Identify which cell holds the provided text, then report its [X, Y] central coordinate. 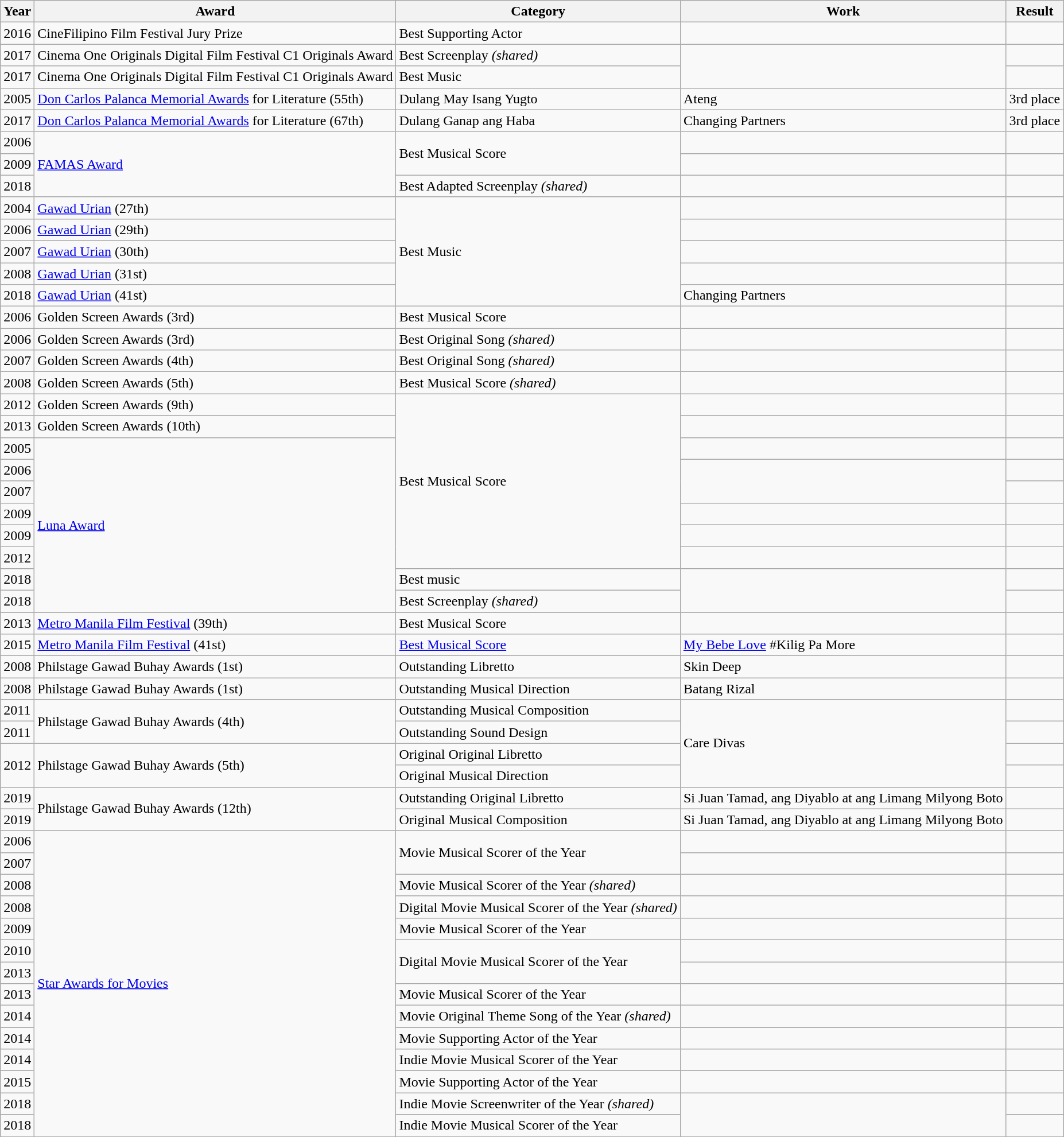
Outstanding Sound Design [538, 732]
Gawad Urian (27th) [215, 208]
Dulang May Isang Yugto [538, 99]
Outstanding Musical Composition [538, 711]
Digital Movie Musical Scorer of the Year [538, 961]
Don Carlos Palanca Memorial Awards for Literature (67th) [215, 121]
Original Original Libretto [538, 754]
Care Divas [843, 743]
Star Awards for Movies [215, 984]
Outstanding Libretto [538, 667]
Movie Musical Scorer of the Year (shared) [538, 885]
Year [17, 11]
2016 [17, 33]
Skin Deep [843, 667]
Result [1035, 11]
Movie Original Theme Song of the Year (shared) [538, 1016]
Best music [538, 579]
Metro Manila Film Festival (39th) [215, 623]
FAMAS Award [215, 164]
Batang Rizal [843, 689]
Best Musical Score (shared) [538, 383]
Dulang Ganap ang Haba [538, 121]
CineFilipino Film Festival Jury Prize [215, 33]
Gawad Urian (31st) [215, 274]
Golden Screen Awards (10th) [215, 426]
Outstanding Musical Direction [538, 689]
Golden Screen Awards (5th) [215, 383]
Original Musical Composition [538, 820]
Best Adapted Screenplay (shared) [538, 186]
Ateng [843, 99]
Work [843, 11]
Original Musical Direction [538, 776]
Luna Award [215, 525]
Philstage Gawad Buhay Awards (4th) [215, 721]
2004 [17, 208]
Outstanding Original Libretto [538, 798]
Indie Movie Screenwriter of the Year (shared) [538, 1104]
Golden Screen Awards (4th) [215, 361]
2010 [17, 950]
Gawad Urian (29th) [215, 230]
Best Supporting Actor [538, 33]
Philstage Gawad Buhay Awards (12th) [215, 809]
Golden Screen Awards (9th) [215, 405]
Gawad Urian (41st) [215, 296]
Metro Manila Film Festival (41st) [215, 645]
Philstage Gawad Buhay Awards (5th) [215, 765]
Digital Movie Musical Scorer of the Year (shared) [538, 907]
Don Carlos Palanca Memorial Awards for Literature (55th) [215, 99]
Award [215, 11]
My Bebe Love #Kilig Pa More [843, 645]
Gawad Urian (30th) [215, 251]
Category [538, 11]
